For the text-containing cell, return its midpoint in [X, Y] coordinate format. 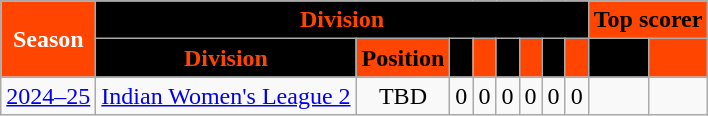
Indian Women's League 2 [226, 96]
Season [48, 39]
TBD [403, 96]
2024–25 [48, 96]
Position [403, 58]
Top scorer [648, 20]
